Search for the cell housing the specified text and yield its [x, y] center coordinate. 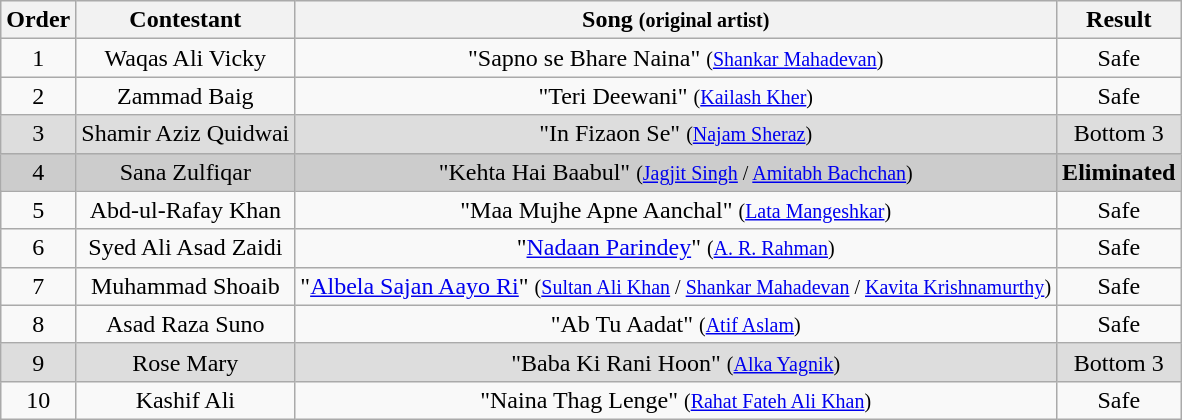
Syed Ali Asad Zaidi [186, 248]
Shamir Aziz Quidwai [186, 134]
Order [38, 20]
Eliminated [1119, 172]
Muhammad Shoaib [186, 286]
"Albela Sajan Aayo Ri" (Sultan Ali Khan / Shankar Mahadevan / Kavita Krishnamurthy) [676, 286]
1 [38, 58]
"Ab Tu Aadat" (Atif Aslam) [676, 324]
9 [38, 362]
Waqas Ali Vicky [186, 58]
7 [38, 286]
Result [1119, 20]
"Teri Deewani" (Kailash Kher) [676, 96]
Kashif Ali [186, 400]
Asad Raza Suno [186, 324]
"Kehta Hai Baabul" (Jagjit Singh / Amitabh Bachchan) [676, 172]
"Baba Ki Rani Hoon" (Alka Yagnik) [676, 362]
Zammad Baig [186, 96]
"In Fizaon Se" (Najam Sheraz) [676, 134]
8 [38, 324]
"Maa Mujhe Apne Aanchal" (Lata Mangeshkar) [676, 210]
Song (original artist) [676, 20]
Contestant [186, 20]
4 [38, 172]
"Nadaan Parindey" (A. R. Rahman) [676, 248]
Rose Mary [186, 362]
5 [38, 210]
Sana Zulfiqar [186, 172]
"Sapno se Bhare Naina" (Shankar Mahadevan) [676, 58]
2 [38, 96]
Abd-ul-Rafay Khan [186, 210]
"Naina Thag Lenge" (Rahat Fateh Ali Khan) [676, 400]
6 [38, 248]
3 [38, 134]
10 [38, 400]
